Capture the cell that displays the provided text and extract its [x, y] central coordinate. 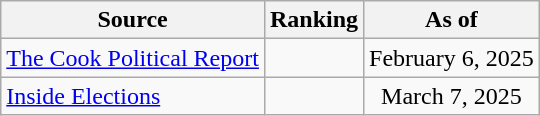
As of [452, 20]
Ranking [314, 20]
February 6, 2025 [452, 58]
March 7, 2025 [452, 96]
The Cook Political Report [133, 58]
Inside Elections [133, 96]
Source [133, 20]
